Pinpoint the cell where the given text exists, returning its [X, Y] midpoint coordinate. 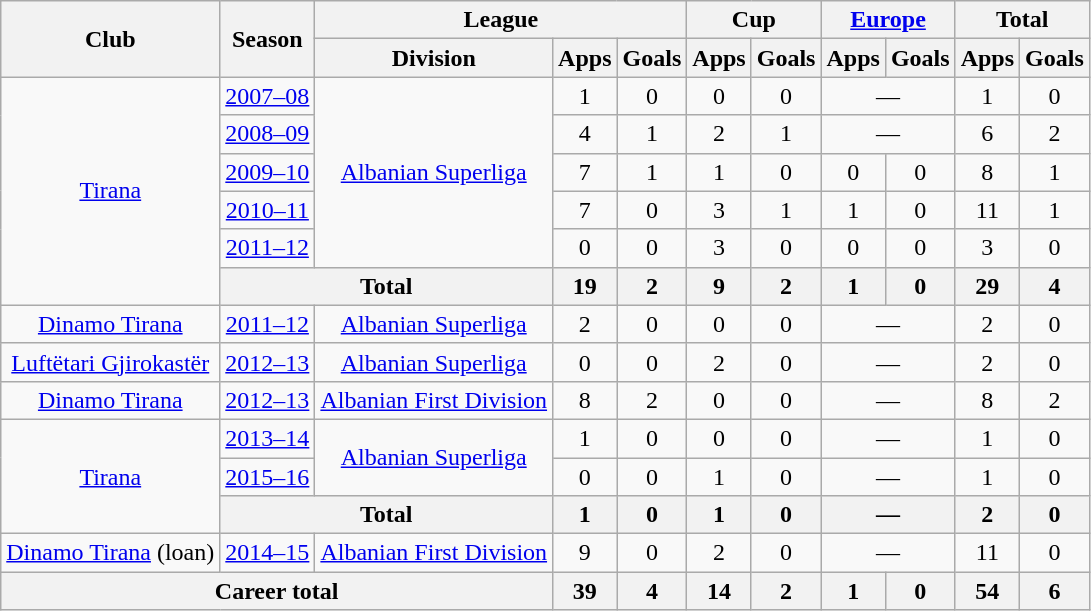
2014–15 [268, 553]
2009–10 [268, 172]
19 [585, 286]
Season [268, 39]
2008–09 [268, 134]
54 [987, 591]
Luftëtari Gjirokastër [110, 362]
Career total [277, 591]
League [501, 20]
29 [987, 286]
Dinamo Tirana (loan) [110, 553]
14 [719, 591]
Cup [754, 20]
Europe [888, 20]
2015–16 [268, 477]
Division [434, 58]
Club [110, 39]
2007–08 [268, 96]
2013–14 [268, 438]
39 [585, 591]
2010–11 [268, 210]
